Pinpoint the cell where the given text exists, returning its [x, y] midpoint coordinate. 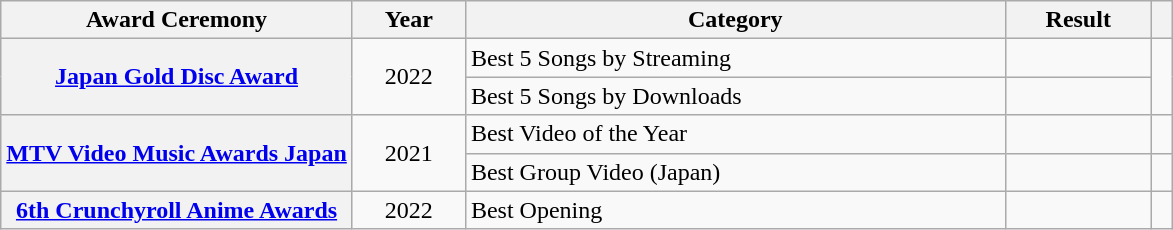
2021 [408, 153]
Award Ceremony [177, 20]
Year [408, 20]
6th Crunchyroll Anime Awards [177, 210]
Result [1078, 20]
Best Group Video (Japan) [735, 172]
MTV Video Music Awards Japan [177, 153]
Best Video of the Year [735, 134]
Best 5 Songs by Streaming [735, 58]
Japan Gold Disc Award [177, 77]
Category [735, 20]
Best Opening [735, 210]
Best 5 Songs by Downloads [735, 96]
